Output the [X, Y] coordinate of the center of the cell containing the given text.  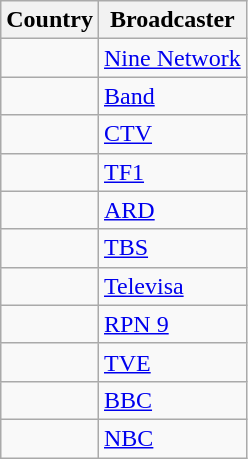
Televisa [172, 286]
Band [172, 96]
NBC [172, 438]
TBS [172, 248]
Nine Network [172, 58]
Country [50, 20]
CTV [172, 134]
ARD [172, 210]
TVE [172, 362]
RPN 9 [172, 324]
Broadcaster [172, 20]
TF1 [172, 172]
BBC [172, 400]
